Extract the [x, y] coordinate from the center of the cell holding the provided text.  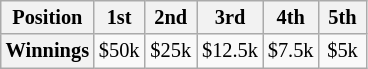
$7.5k [291, 51]
5th [342, 17]
Winnings [48, 51]
2nd [170, 17]
$25k [170, 51]
$5k [342, 51]
$50k [119, 51]
3rd [230, 17]
1st [119, 17]
4th [291, 17]
Position [48, 17]
$12.5k [230, 51]
